Capture the cell that displays the provided text and extract its [x, y] central coordinate. 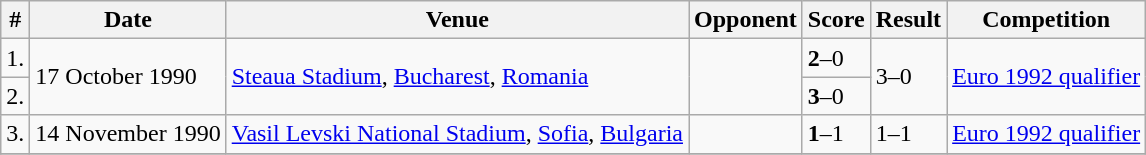
2. [16, 96]
Vasil Levski National Stadium, Sofia, Bulgaria [457, 134]
Venue [457, 20]
Steaua Stadium, Bucharest, Romania [457, 77]
# [16, 20]
Score [836, 20]
1. [16, 58]
3. [16, 134]
Date [128, 20]
Competition [1046, 20]
2–0 [836, 58]
14 November 1990 [128, 134]
17 October 1990 [128, 77]
Result [908, 20]
Opponent [746, 20]
